Capture the cell that displays the provided text and extract its [X, Y] central coordinate. 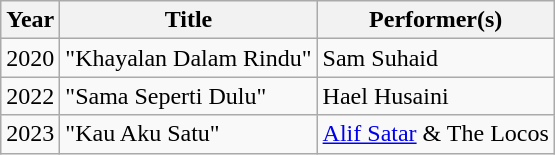
2020 [30, 58]
Title [188, 20]
Sam Suhaid [436, 58]
2022 [30, 96]
"Khayalan Dalam Rindu" [188, 58]
Hael Husaini [436, 96]
2023 [30, 134]
Alif Satar & The Locos [436, 134]
"Kau Aku Satu" [188, 134]
Performer(s) [436, 20]
"Sama Seperti Dulu" [188, 96]
Year [30, 20]
